Provide the [x, y] coordinate of the cell's center where the given text is located.  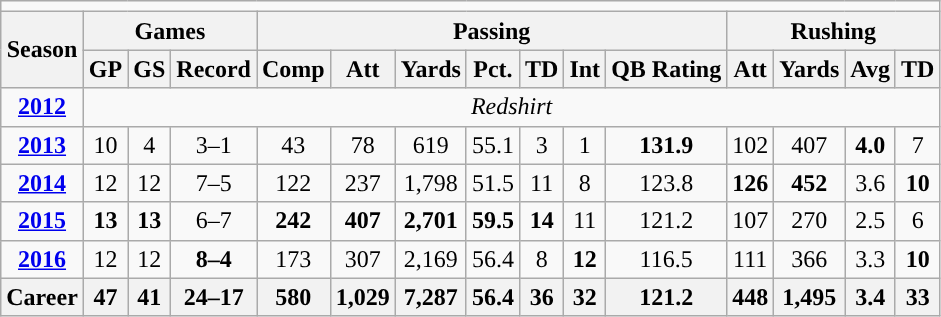
59.5 [492, 221]
2016 [42, 259]
Comp [293, 69]
Pct. [492, 69]
8–4 [214, 259]
107 [750, 221]
Games [170, 31]
6 [917, 221]
452 [810, 183]
122 [293, 183]
123.8 [666, 183]
237 [362, 183]
GS [150, 69]
131.9 [666, 145]
1,798 [430, 183]
GP [105, 69]
Redshirt [512, 107]
4.0 [870, 145]
Season [42, 50]
2014 [42, 183]
Rushing [834, 31]
1 [585, 145]
6–7 [214, 221]
Avg [870, 69]
2013 [42, 145]
3.6 [870, 183]
24–17 [214, 297]
111 [750, 259]
2,169 [430, 259]
1,029 [362, 297]
43 [293, 145]
242 [293, 221]
33 [917, 297]
47 [105, 297]
2,701 [430, 221]
78 [362, 145]
116.5 [666, 259]
7 [917, 145]
QB Rating [666, 69]
2.5 [870, 221]
41 [150, 297]
102 [750, 145]
3.4 [870, 297]
2012 [42, 107]
3–1 [214, 145]
7–5 [214, 183]
Int [585, 69]
1,495 [810, 297]
307 [362, 259]
270 [810, 221]
Passing [491, 31]
3 [541, 145]
Career [42, 297]
580 [293, 297]
173 [293, 259]
619 [430, 145]
32 [585, 297]
448 [750, 297]
366 [810, 259]
2015 [42, 221]
51.5 [492, 183]
55.1 [492, 145]
7,287 [430, 297]
14 [541, 221]
36 [541, 297]
3.3 [870, 259]
126 [750, 183]
Record [214, 69]
4 [150, 145]
